Capture the cell that displays the provided text and extract its (x, y) central coordinate. 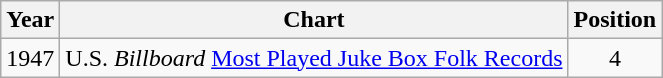
1947 (30, 58)
4 (615, 58)
Position (615, 20)
Chart (314, 20)
U.S. Billboard Most Played Juke Box Folk Records (314, 58)
Year (30, 20)
